Provide the [X, Y] coordinate of the cell's center where the given text is located.  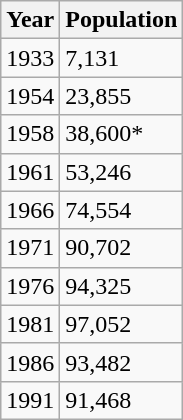
1981 [30, 324]
1961 [30, 172]
74,554 [122, 210]
97,052 [122, 324]
53,246 [122, 172]
1933 [30, 58]
90,702 [122, 248]
23,855 [122, 96]
Year [30, 20]
Population [122, 20]
1954 [30, 96]
1958 [30, 134]
93,482 [122, 362]
7,131 [122, 58]
1991 [30, 400]
1976 [30, 286]
38,600* [122, 134]
1966 [30, 210]
1971 [30, 248]
91,468 [122, 400]
1986 [30, 362]
94,325 [122, 286]
